Capture the cell that displays the provided text and extract its [x, y] central coordinate. 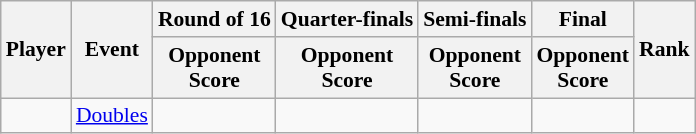
Rank [664, 50]
Event [112, 50]
Final [582, 19]
Semi-finals [474, 19]
Quarter-finals [347, 19]
Player [36, 50]
Round of 16 [214, 19]
Doubles [112, 116]
